Identify which cell holds the provided text, then report its [x, y] central coordinate. 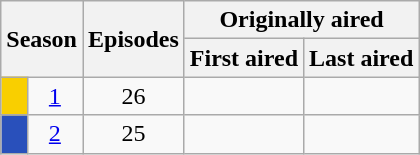
Season [42, 39]
25 [133, 134]
Originally aired [302, 20]
First aired [244, 58]
1 [54, 96]
Episodes [133, 39]
Last aired [362, 58]
2 [54, 134]
26 [133, 96]
